Search for the cell housing the specified text and yield its [X, Y] center coordinate. 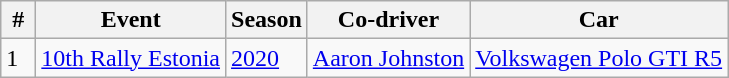
Car [599, 20]
Volkswagen Polo GTI R5 [599, 58]
Aaron Johnston [388, 58]
Season [267, 20]
10th Rally Estonia [131, 58]
1 [18, 58]
Co-driver [388, 20]
2020 [267, 58]
# [18, 20]
Event [131, 20]
